From the cell containing the given text, extract its center point as (x, y) coordinate. 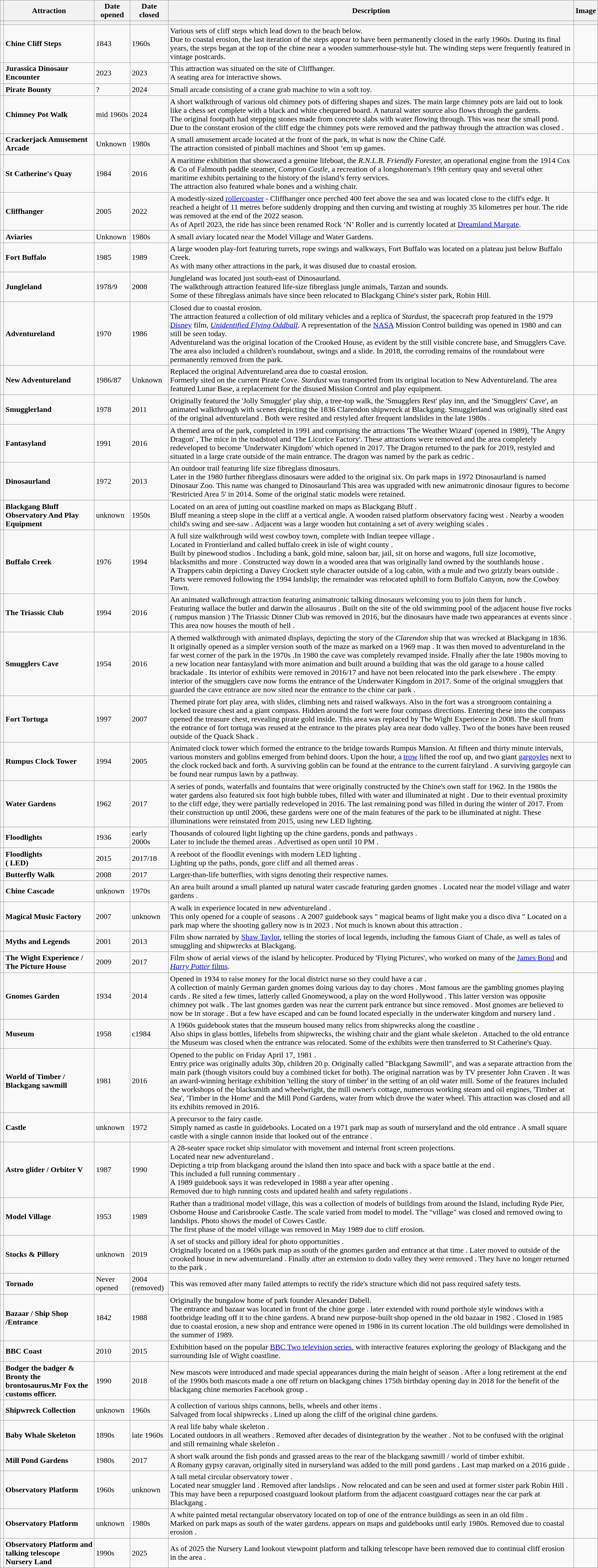
Castle (49, 1127)
Fort Tortuga (49, 719)
2017/18 (149, 858)
2010 (112, 1351)
1950s (149, 515)
2025 (149, 1553)
1986/87 (112, 380)
Small arcade consisting of a crane grab machine to win a soft toy. (371, 89)
Floodlights (49, 837)
An area built around a small planted up natural water cascade featuring garden gnomes . Located near the model village and water gardens . (371, 891)
1976 (112, 562)
Smugglerland (49, 410)
Cliffhanger (49, 212)
1954 (112, 664)
1978 (112, 410)
Chimney Pot Walk (49, 114)
2022 (149, 212)
World of Timber / Blackgang sawmill (49, 1081)
Floodlights( LED) (49, 858)
2014 (149, 996)
Date closed (149, 11)
1978/9 (112, 287)
Smugglers Cave (49, 664)
Pirate Bounty (49, 89)
This attraction was situated on the site of Cliffhanger.A seating area for interactive shows. (371, 73)
1970s (149, 891)
Aviaries (49, 236)
St Catherine's Quay (49, 173)
? (112, 89)
As of 2025 the Nursery Land lookout viewpoint platform and talking telescope have been removed due to continual cliff erosion in the area . (371, 1553)
1890s (112, 1435)
Water Gardens (49, 804)
2001 (112, 941)
The Triassic Club (49, 613)
1981 (112, 1081)
Tornado (49, 1284)
Fort Buffalo (49, 257)
Model Village (49, 1216)
1970 (112, 334)
1953 (112, 1216)
Gnomes Garden (49, 996)
c1984 (149, 1034)
Chine Cascade (49, 891)
late 1960s (149, 1435)
Magical Music Factory (49, 916)
1985 (112, 257)
BBC Coast (49, 1351)
Observatory Platform and talking telescopeNursery Land (49, 1553)
Bazaar / Ship Shop /Entrance (49, 1317)
mid 1960s (112, 114)
A reeboot of the floodlit evenings with modern LED lighting .Lighting up the paths, ponds, gore cliff and all themed areas . (371, 858)
1988 (149, 1317)
1936 (112, 837)
Jurassica Dinosaur Encounter (49, 73)
Shipwreck Collection (49, 1410)
1990s (112, 1553)
2018 (149, 1380)
early 2000s (149, 837)
Dinosaurland (49, 481)
Fantasyland (49, 444)
1843 (112, 43)
New Adventureland (49, 380)
A small aviary located near the Model Village and Water Gardens. (371, 236)
This was removed after many failed attempts to rectify the ride's structure which did not pass required safety tests. (371, 1284)
1962 (112, 804)
Myths and Legends (49, 941)
1984 (112, 173)
2019 (149, 1255)
Buffalo Creek (49, 562)
Stocks & Pillory (49, 1255)
Larger-than-life butterflies, with signs denoting their respective names. (371, 875)
Adventureland (49, 334)
1987 (112, 1170)
Jungleland (49, 287)
Chine Cliff Steps (49, 43)
Crackerjack Amusement Arcade (49, 144)
Astro glider / Orbiter V (49, 1170)
Never opened (112, 1284)
1934 (112, 996)
Image (586, 11)
1986 (149, 334)
Date opened (112, 11)
1842 (112, 1317)
Blackgang Bluff Observatory And Play Equipment (49, 515)
Baby Whale Skeleton (49, 1435)
Attraction (49, 11)
1991 (112, 444)
2004 (removed) (149, 1284)
2011 (149, 410)
Bodger the badger & Bronty the brontosaurus.Mr Fox the customs officer. (49, 1380)
1997 (112, 719)
Rumpus Clock Tower (49, 761)
Butterfly Walk (49, 875)
Film show of aerial views of the island by helicopter. Produced by 'Flying Pictures', who worked on many of the James Bond and Harry Potter films. (371, 962)
2009 (112, 962)
The Wight Experience / The Picture House (49, 962)
Museum (49, 1034)
Thousands of coloured light lighting up the chine gardens, ponds and pathways .Later to include the themed areas . Advertised as open until 10 PM . (371, 837)
Mill Pond Gardens (49, 1460)
Description (371, 11)
1958 (112, 1034)
